Extract the [X, Y] coordinate from the center of the cell holding the provided text.  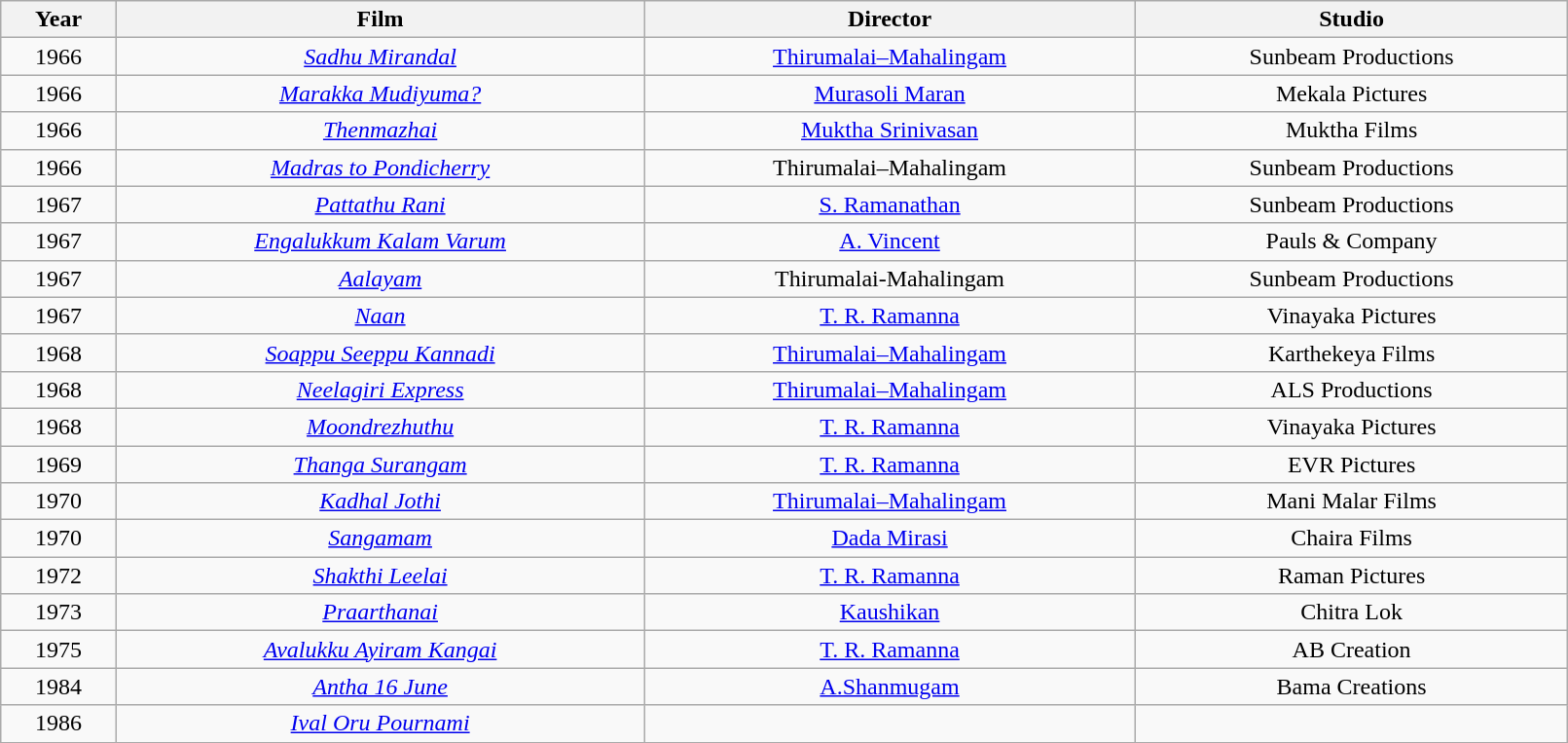
Pauls & Company [1351, 241]
Sangamam [380, 539]
S. Ramanathan [890, 204]
1986 [58, 724]
1984 [58, 687]
Kadhal Jothi [380, 502]
Studio [1351, 19]
Muktha Srinivasan [890, 130]
Thanga Surangam [380, 464]
Chaira Films [1351, 539]
Avalukku Ayiram Kangai [380, 650]
Karthekeya Films [1351, 353]
Naan [380, 316]
Chitra Lok [1351, 613]
Year [58, 19]
Murasoli Maran [890, 93]
Praarthanai [380, 613]
Shakthi Leelai [380, 576]
Thirumalai-Mahalingam [890, 279]
EVR Pictures [1351, 464]
1969 [58, 464]
ALS Productions [1351, 390]
1973 [58, 613]
Thenmazhai [380, 130]
Ival Oru Pournami [380, 724]
Mani Malar Films [1351, 502]
AB Creation [1351, 650]
A. Vincent [890, 241]
Bama Creations [1351, 687]
Muktha Films [1351, 130]
Dada Mirasi [890, 539]
Director [890, 19]
Aalayam [380, 279]
Kaushikan [890, 613]
Marakka Mudiyuma? [380, 93]
Soappu Seeppu Kannadi [380, 353]
Neelagiri Express [380, 390]
1972 [58, 576]
1975 [58, 650]
Antha 16 June [380, 687]
Madras to Pondicherry [380, 167]
Sadhu Mirandal [380, 56]
Raman Pictures [1351, 576]
A.Shanmugam [890, 687]
Mekala Pictures [1351, 93]
Moondrezhuthu [380, 427]
Engalukkum Kalam Varum [380, 241]
Pattathu Rani [380, 204]
Film [380, 19]
